Output the (X, Y) coordinate of the center of the cell containing the given text.  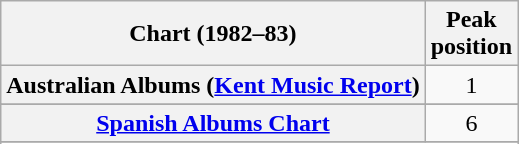
Chart (1982–83) (213, 34)
Spanish Albums Chart (213, 123)
Peakposition (471, 34)
Australian Albums (Kent Music Report) (213, 85)
6 (471, 123)
1 (471, 85)
